From the cell containing the given text, extract its center point as (x, y) coordinate. 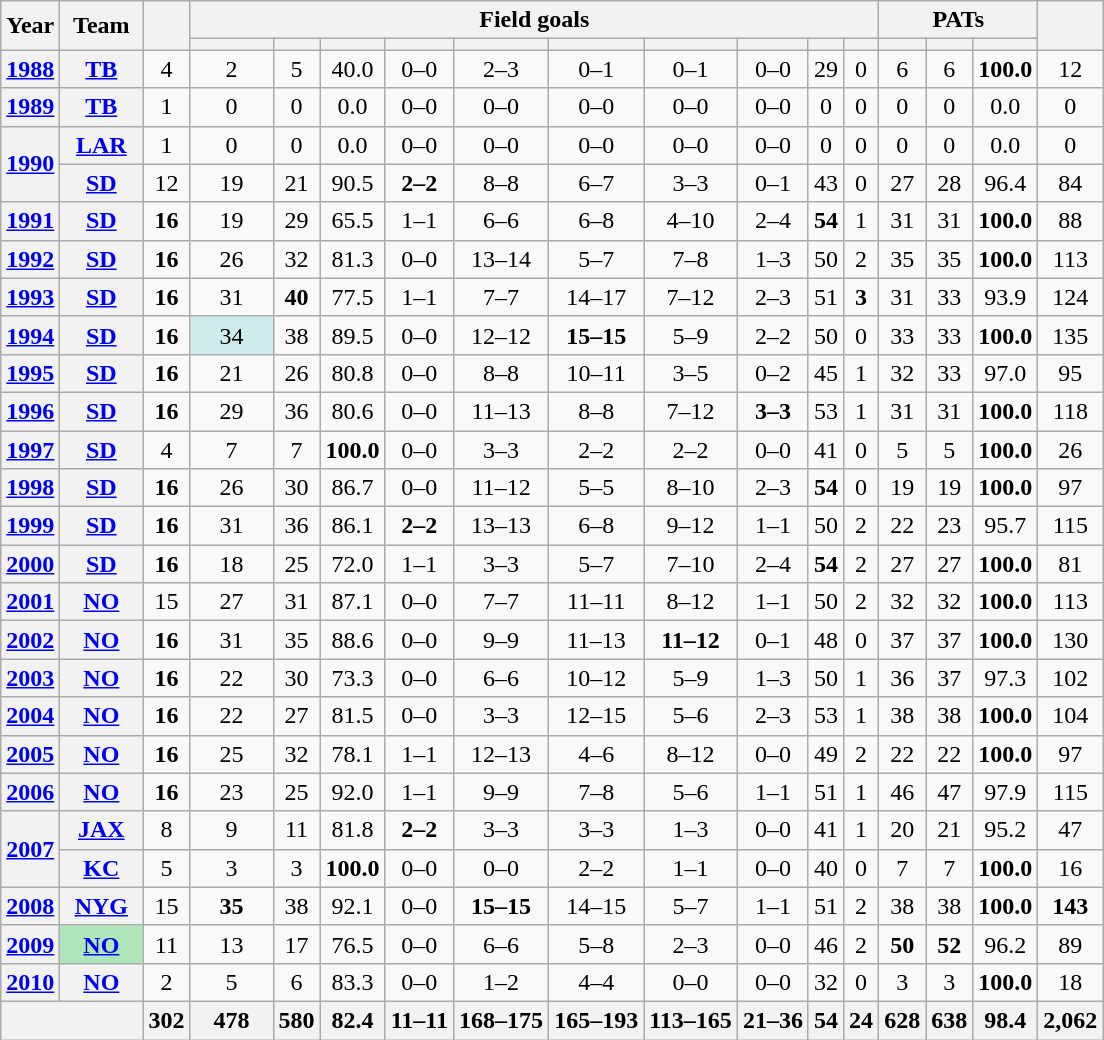
92.1 (352, 906)
478 (232, 1020)
Year (30, 26)
9–12 (691, 526)
89 (1070, 944)
95.2 (1006, 830)
12–12 (502, 335)
93.9 (1006, 297)
1998 (30, 488)
28 (950, 183)
1992 (30, 259)
KC (102, 868)
2004 (30, 716)
73.3 (352, 678)
168–175 (502, 1020)
4–4 (596, 982)
96.4 (1006, 183)
7–10 (691, 564)
95 (1070, 373)
1997 (30, 449)
JAX (102, 830)
NYG (102, 906)
5–5 (596, 488)
Team (102, 26)
21–36 (772, 1020)
1996 (30, 411)
86.1 (352, 526)
95.7 (1006, 526)
2007 (30, 849)
1989 (30, 107)
88.6 (352, 640)
2005 (30, 754)
13–13 (502, 526)
143 (1070, 906)
40.0 (352, 69)
1988 (30, 69)
80.8 (352, 373)
77.5 (352, 297)
PATs (958, 20)
20 (902, 830)
1999 (30, 526)
89.5 (352, 335)
34 (232, 335)
83.3 (352, 982)
80.6 (352, 411)
124 (1070, 297)
628 (902, 1020)
130 (1070, 640)
81 (1070, 564)
638 (950, 1020)
1990 (30, 164)
12–15 (596, 716)
45 (826, 373)
2000 (30, 564)
8 (166, 830)
17 (296, 944)
1995 (30, 373)
8–10 (691, 488)
1–2 (502, 982)
81.8 (352, 830)
1994 (30, 335)
97.3 (1006, 678)
86.7 (352, 488)
13–14 (502, 259)
2001 (30, 602)
104 (1070, 716)
102 (1070, 678)
2003 (30, 678)
14–15 (596, 906)
2009 (30, 944)
1991 (30, 221)
LAR (102, 145)
97.9 (1006, 792)
84 (1070, 183)
97.0 (1006, 373)
88 (1070, 221)
9 (232, 830)
43 (826, 183)
135 (1070, 335)
76.5 (352, 944)
1993 (30, 297)
82.4 (352, 1020)
Field goals (534, 20)
98.4 (1006, 1020)
2006 (30, 792)
5–8 (596, 944)
13 (232, 944)
48 (826, 640)
118 (1070, 411)
87.1 (352, 602)
81.5 (352, 716)
2002 (30, 640)
3–5 (691, 373)
92.0 (352, 792)
10–12 (596, 678)
4–6 (596, 754)
10–11 (596, 373)
90.5 (352, 183)
2,062 (1070, 1020)
52 (950, 944)
96.2 (1006, 944)
14–17 (596, 297)
2010 (30, 982)
4–10 (691, 221)
81.3 (352, 259)
24 (862, 1020)
78.1 (352, 754)
65.5 (352, 221)
113–165 (691, 1020)
12–13 (502, 754)
6–7 (596, 183)
2008 (30, 906)
302 (166, 1020)
72.0 (352, 564)
165–193 (596, 1020)
580 (296, 1020)
0–2 (772, 373)
49 (826, 754)
